From the cell containing the given text, extract its center point as [x, y] coordinate. 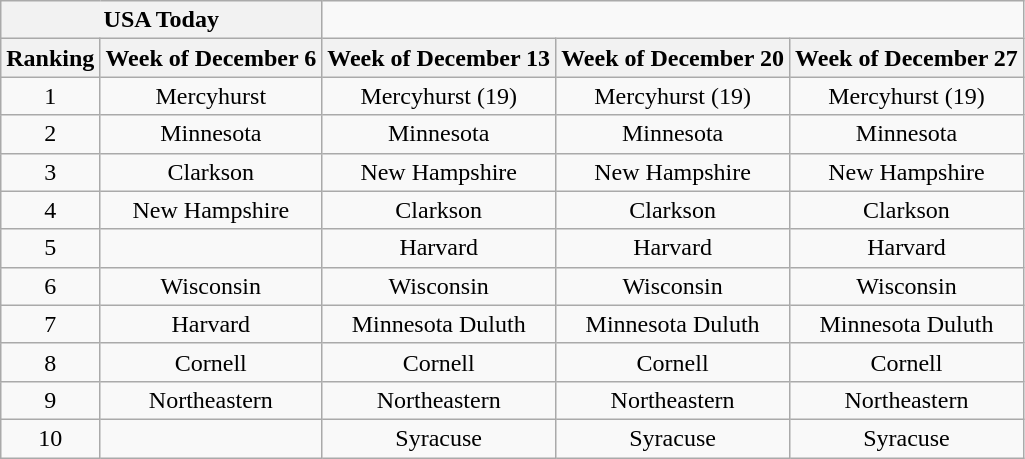
8 [50, 362]
10 [50, 438]
Week of December 27 [907, 58]
4 [50, 210]
5 [50, 248]
USA Today [162, 20]
3 [50, 172]
6 [50, 286]
Week of December 13 [439, 58]
2 [50, 134]
Week of December 20 [673, 58]
7 [50, 324]
Ranking [50, 58]
Week of December 6 [211, 58]
9 [50, 400]
1 [50, 96]
Mercyhurst [211, 96]
